Pinpoint the cell where the given text exists, returning its [X, Y] midpoint coordinate. 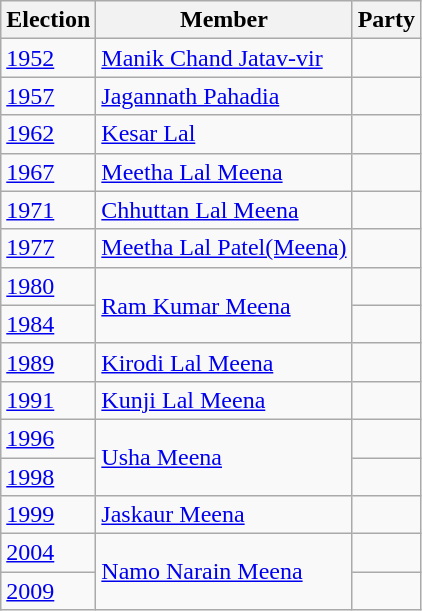
Jaskaur Meena [224, 515]
2009 [48, 591]
1999 [48, 515]
Usha Meena [224, 457]
1967 [48, 172]
Jagannath Pahadia [224, 96]
Member [224, 20]
Manik Chand Jatav-vir [224, 58]
Party [386, 20]
Ram Kumar Meena [224, 305]
1984 [48, 324]
Election [48, 20]
Chhuttan Lal Meena [224, 210]
1977 [48, 248]
1952 [48, 58]
1962 [48, 134]
Kesar Lal [224, 134]
2004 [48, 553]
1996 [48, 438]
Namo Narain Meena [224, 572]
Kunji Lal Meena [224, 400]
1957 [48, 96]
Meetha Lal Meena [224, 172]
1998 [48, 477]
1971 [48, 210]
1991 [48, 400]
1989 [48, 362]
Kirodi Lal Meena [224, 362]
1980 [48, 286]
Meetha Lal Patel(Meena) [224, 248]
